From the cell containing the given text, extract its center point as (x, y) coordinate. 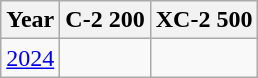
2024 (30, 58)
XC-2 500 (204, 20)
Year (30, 20)
C-2 200 (105, 20)
